Find where the given text appears and provide that cell's center as (x, y) coordinate. 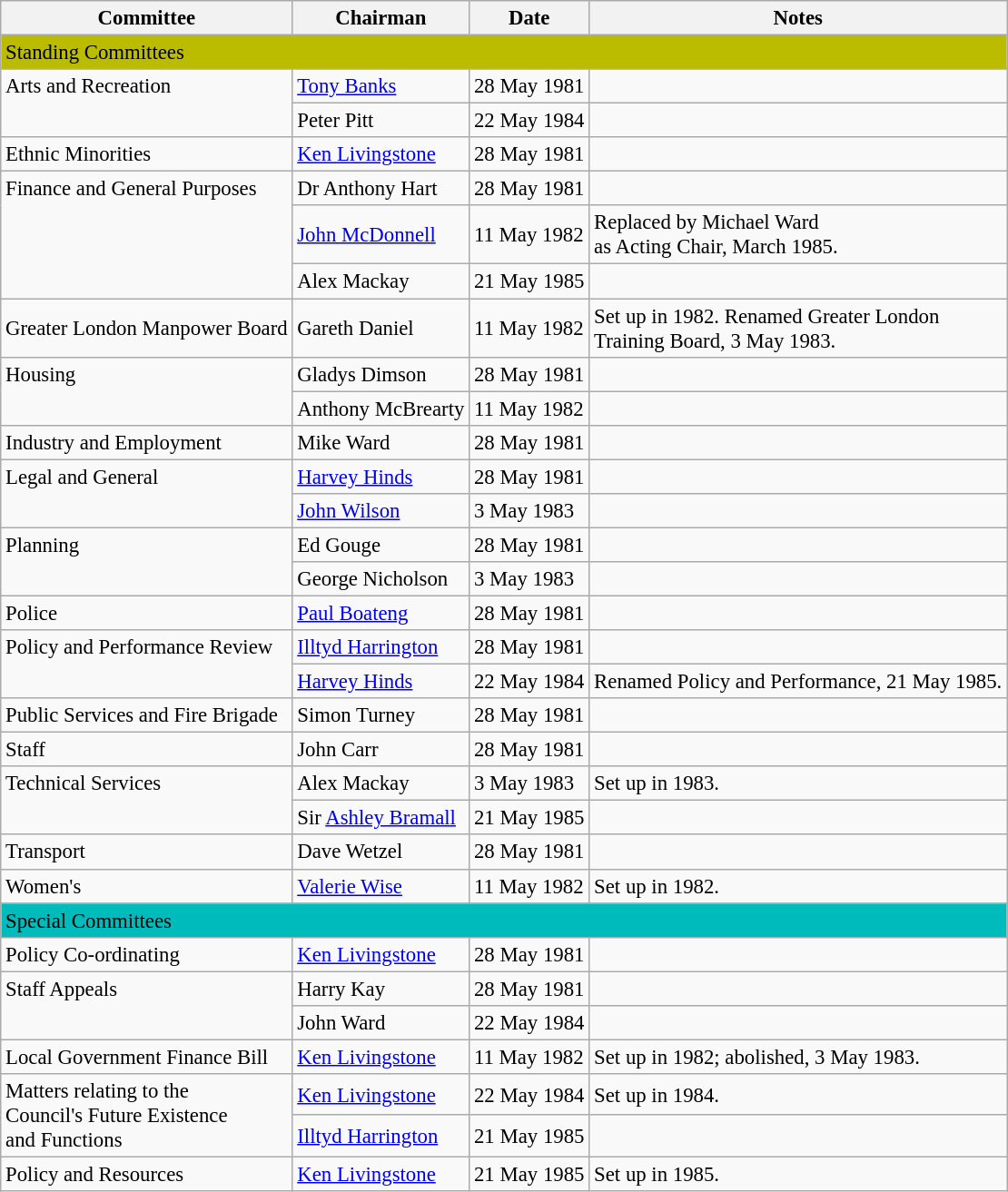
Technical Services (147, 801)
Legal and General (147, 494)
Chairman (381, 18)
Gareth Daniel (381, 329)
Local Government Finance Bill (147, 1057)
Planning (147, 561)
John Ward (381, 1023)
Policy and Performance Review (147, 665)
Set up in 1985. (798, 1174)
Arts and Recreation (147, 103)
Valerie Wise (381, 886)
Paul Boateng (381, 613)
Women's (147, 886)
Public Services and Fire Brigade (147, 715)
Standing Committees (504, 53)
Mike Ward (381, 442)
John McDonnell (381, 234)
Set up in 1982. (798, 886)
Matters relating to theCouncil's Future Existenceand Functions (147, 1116)
Peter Pitt (381, 121)
Special Committees (504, 921)
Finance and General Purposes (147, 235)
Renamed Policy and Performance, 21 May 1985. (798, 682)
Transport (147, 852)
Ethnic Minorities (147, 154)
Staff Appeals (147, 1006)
Ed Gouge (381, 545)
George Nicholson (381, 579)
Set up in 1982. Renamed Greater LondonTraining Board, 3 May 1983. (798, 329)
Tony Banks (381, 86)
John Wilson (381, 511)
Dave Wetzel (381, 852)
Police (147, 613)
Replaced by Michael Wardas Acting Chair, March 1985. (798, 234)
Policy and Resources (147, 1174)
Set up in 1982; abolished, 3 May 1983. (798, 1057)
Harry Kay (381, 989)
Policy Co-ordinating (147, 954)
Set up in 1984. (798, 1095)
Sir Ashley Bramall (381, 818)
Industry and Employment (147, 442)
Dr Anthony Hart (381, 189)
Greater London Manpower Board (147, 329)
Simon Turney (381, 715)
Staff (147, 750)
Anthony McBrearty (381, 409)
Notes (798, 18)
Date (529, 18)
Committee (147, 18)
Housing (147, 390)
John Carr (381, 750)
Gladys Dimson (381, 374)
Set up in 1983. (798, 783)
